For the text-containing cell, return its midpoint in [X, Y] coordinate format. 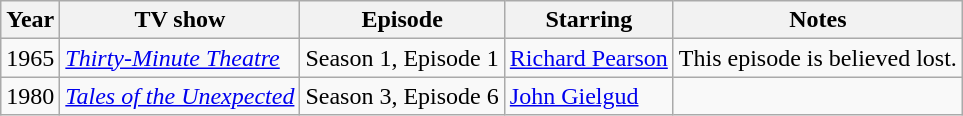
Richard Pearson [588, 58]
Year [30, 20]
John Gielgud [588, 96]
This episode is believed lost. [818, 58]
Thirty-Minute Theatre [180, 58]
TV show [180, 20]
Notes [818, 20]
1980 [30, 96]
Starring [588, 20]
1965 [30, 58]
Tales of the Unexpected [180, 96]
Season 3, Episode 6 [402, 96]
Episode [402, 20]
Season 1, Episode 1 [402, 58]
